Provide the [x, y] coordinate of the cell's center where the given text is located.  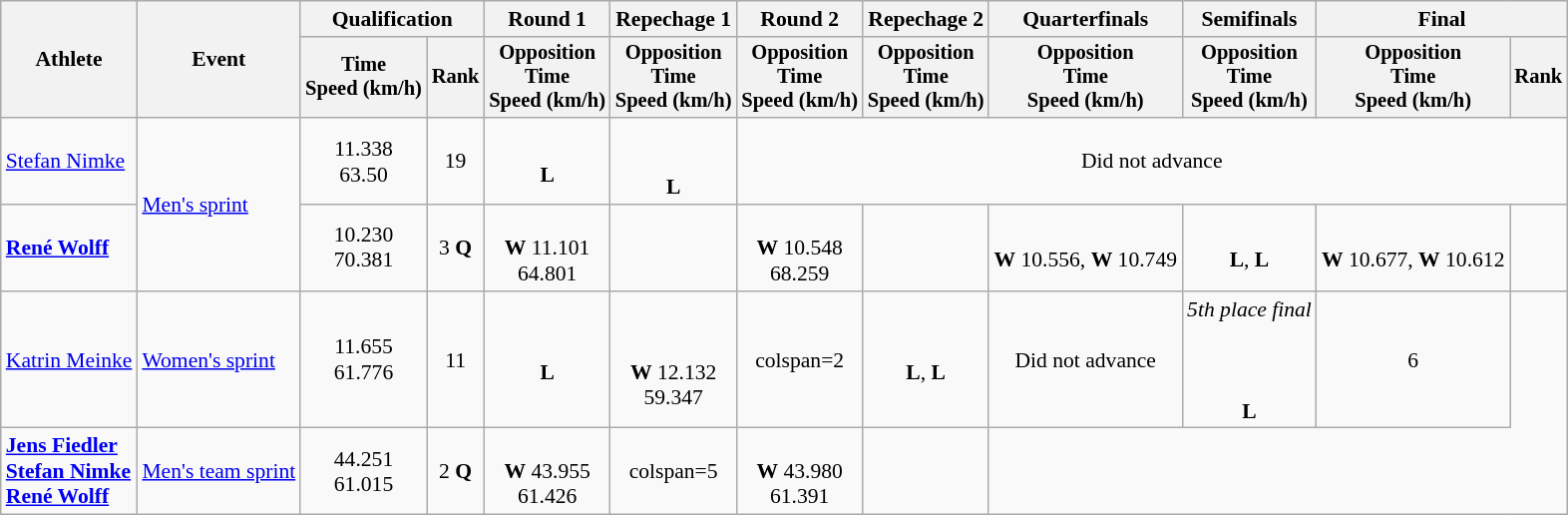
colspan=2 [800, 360]
11.65561.776 [363, 360]
Katrin Meinke [70, 360]
René Wolff [70, 248]
W 43.95561.426 [547, 471]
Men's team sprint [218, 471]
W 11.10164.801 [547, 248]
W 43.98061.391 [800, 471]
11.33863.50 [363, 162]
3 Q [456, 248]
19 [456, 162]
Quarterfinals [1085, 19]
Semifinals [1249, 19]
Women's sprint [218, 360]
Qualification [392, 19]
Repechage 1 [674, 19]
Final [1442, 19]
Stefan Nimke [70, 162]
2 Q [456, 471]
W 10.677, W 10.612 [1413, 248]
Repechage 2 [926, 19]
Men's sprint [218, 204]
10.23070.381 [363, 248]
W 10.556, W 10.749 [1085, 248]
Jens FiedlerStefan NimkeRené Wolff [70, 471]
Round 1 [547, 19]
W 12.13259.347 [674, 360]
colspan=5 [674, 471]
Round 2 [800, 19]
5th place finalL [1249, 360]
6 [1413, 360]
W 10.54868.259 [800, 248]
Event [218, 60]
Athlete [70, 60]
TimeSpeed (km/h) [363, 78]
11 [456, 360]
44.25161.015 [363, 471]
